Return [x, y] of the center of cell containing provided text 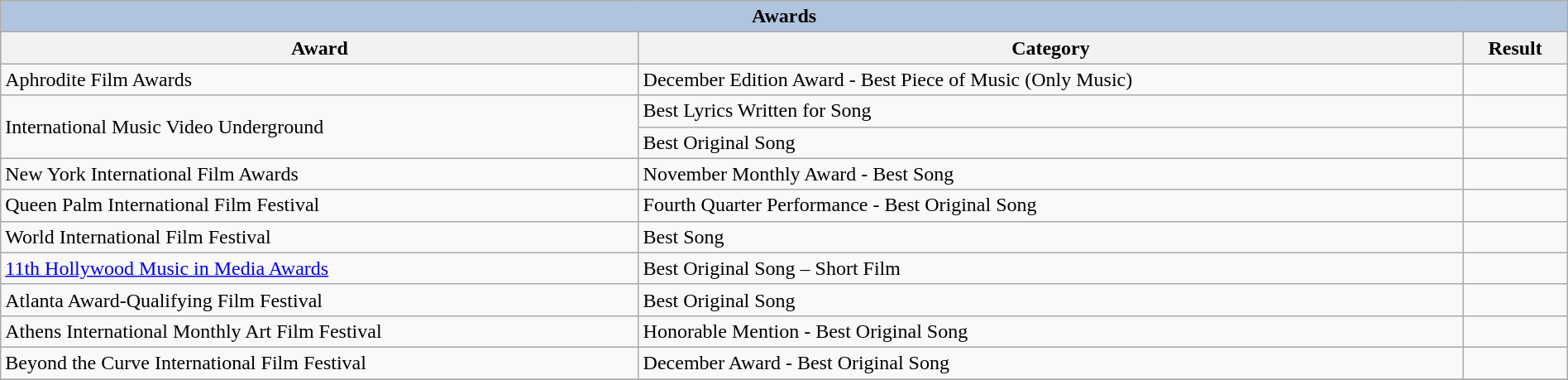
Best Lyrics Written for Song [1050, 111]
Best Original Song – Short Film [1050, 268]
Honorable Mention - Best Original Song [1050, 331]
November Monthly Award - Best Song [1050, 174]
Awards [784, 17]
Athens International Monthly Art Film Festival [319, 331]
Best Song [1050, 237]
World International Film Festival [319, 237]
New York International Film Awards [319, 174]
Atlanta Award-Qualifying Film Festival [319, 300]
Fourth Quarter Performance - Best Original Song [1050, 205]
Aphrodite Film Awards [319, 79]
11th Hollywood Music in Media Awards [319, 268]
International Music Video Underground [319, 127]
Queen Palm International Film Festival [319, 205]
Category [1050, 48]
Award [319, 48]
Result [1515, 48]
Beyond the Curve International Film Festival [319, 363]
December Edition Award - Best Piece of Music (Only Music) [1050, 79]
December Award - Best Original Song [1050, 363]
